Return (x, y) of the center of cell containing provided text 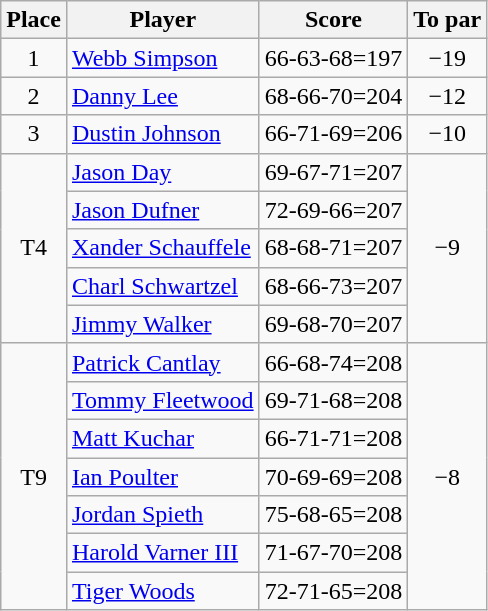
Patrick Cantlay (162, 362)
−8 (448, 476)
72-69-66=207 (334, 210)
68-68-71=207 (334, 248)
Matt Kuchar (162, 438)
69-71-68=208 (334, 400)
Webb Simpson (162, 58)
71-67-70=208 (334, 553)
Player (162, 20)
T9 (34, 476)
70-69-69=208 (334, 477)
Jimmy Walker (162, 324)
Xander Schauffele (162, 248)
Place (34, 20)
−9 (448, 248)
Jason Day (162, 172)
−10 (448, 134)
66-71-71=208 (334, 438)
2 (34, 96)
68-66-73=207 (334, 286)
Danny Lee (162, 96)
66-68-74=208 (334, 362)
Dustin Johnson (162, 134)
66-63-68=197 (334, 58)
To par (448, 20)
69-68-70=207 (334, 324)
Jordan Spieth (162, 515)
68-66-70=204 (334, 96)
72-71-65=208 (334, 591)
1 (34, 58)
69-67-71=207 (334, 172)
Charl Schwartzel (162, 286)
−19 (448, 58)
Score (334, 20)
T4 (34, 248)
66-71-69=206 (334, 134)
Jason Dufner (162, 210)
Tommy Fleetwood (162, 400)
3 (34, 134)
75-68-65=208 (334, 515)
Ian Poulter (162, 477)
Tiger Woods (162, 591)
−12 (448, 96)
Harold Varner III (162, 553)
